Search for the cell housing the specified text and yield its (X, Y) center coordinate. 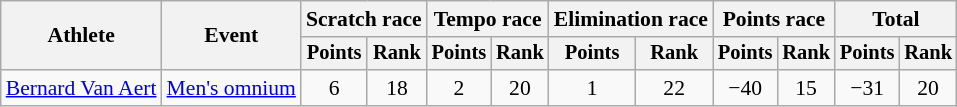
18 (396, 88)
15 (806, 88)
Event (232, 36)
Points race (774, 19)
Bernard Van Aert (82, 88)
2 (459, 88)
Tempo race (488, 19)
Total (896, 19)
−31 (867, 88)
Scratch race (364, 19)
22 (674, 88)
Men's omnium (232, 88)
6 (334, 88)
1 (592, 88)
Athlete (82, 36)
Elimination race (631, 19)
−40 (745, 88)
